Determine the (x, y) coordinate at the center of the cell enclosing the given text.  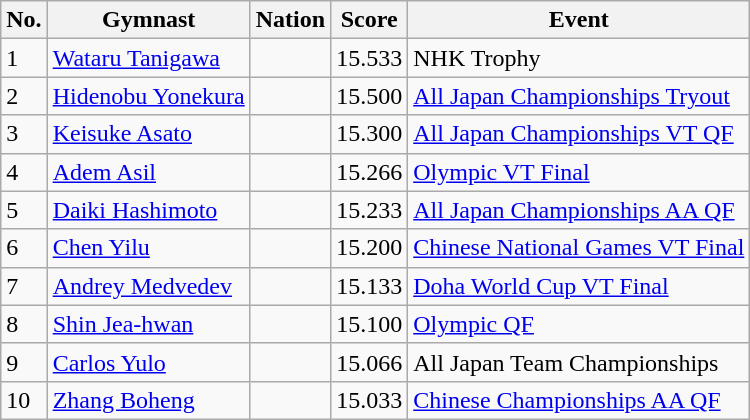
Chen Yilu (148, 248)
Zhang Boheng (148, 400)
15.066 (370, 362)
All Japan Team Championships (579, 362)
1 (24, 58)
10 (24, 400)
All Japan Championships AA QF (579, 210)
7 (24, 286)
15.233 (370, 210)
15.500 (370, 96)
15.533 (370, 58)
6 (24, 248)
15.300 (370, 134)
Nation (290, 20)
Hidenobu Yonekura (148, 96)
NHK Trophy (579, 58)
8 (24, 324)
4 (24, 172)
Daiki Hashimoto (148, 210)
Event (579, 20)
5 (24, 210)
Carlos Yulo (148, 362)
15.100 (370, 324)
Doha World Cup VT Final (579, 286)
Shin Jea-hwan (148, 324)
Wataru Tanigawa (148, 58)
15.200 (370, 248)
Chinese Championships AA QF (579, 400)
15.133 (370, 286)
Olympic VT Final (579, 172)
No. (24, 20)
Keisuke Asato (148, 134)
9 (24, 362)
Olympic QF (579, 324)
All Japan Championships Tryout (579, 96)
15.033 (370, 400)
All Japan Championships VT QF (579, 134)
Chinese National Games VT Final (579, 248)
Andrey Medvedev (148, 286)
Adem Asil (148, 172)
15.266 (370, 172)
2 (24, 96)
Gymnast (148, 20)
3 (24, 134)
Score (370, 20)
